Return [x, y] of the center of cell containing provided text 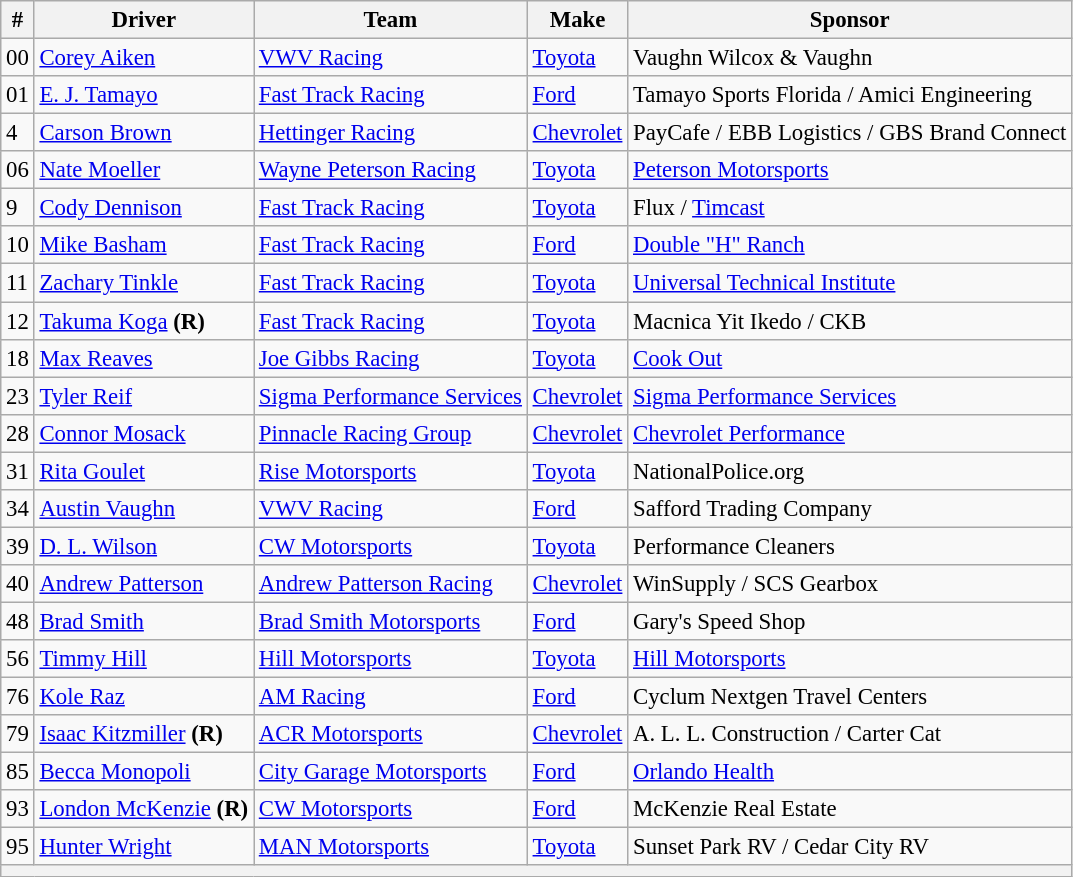
10 [18, 245]
00 [18, 58]
Austin Vaughn [144, 509]
Becca Monopoli [144, 772]
34 [18, 509]
Hunter Wright [144, 847]
Rise Motorsports [391, 471]
Max Reaves [144, 358]
NationalPolice.org [850, 471]
Sunset Park RV / Cedar City RV [850, 847]
28 [18, 433]
Wayne Peterson Racing [391, 170]
Gary's Speed Shop [850, 621]
A. L. L. Construction / Carter Cat [850, 734]
56 [18, 659]
Driver [144, 20]
Andrew Patterson Racing [391, 584]
Double "H" Ranch [850, 245]
Tamayo Sports Florida / Amici Engineering [850, 95]
Connor Mosack [144, 433]
AM Racing [391, 697]
95 [18, 847]
85 [18, 772]
Rita Goulet [144, 471]
E. J. Tamayo [144, 95]
# [18, 20]
39 [18, 546]
Nate Moeller [144, 170]
Sponsor [850, 20]
06 [18, 170]
Carson Brown [144, 133]
Cyclum Nextgen Travel Centers [850, 697]
Andrew Patterson [144, 584]
79 [18, 734]
Make [577, 20]
4 [18, 133]
23 [18, 396]
Kole Raz [144, 697]
Brad Smith Motorsports [391, 621]
McKenzie Real Estate [850, 809]
Performance Cleaners [850, 546]
31 [18, 471]
Tyler Reif [144, 396]
12 [18, 321]
Vaughn Wilcox & Vaughn [850, 58]
WinSupply / SCS Gearbox [850, 584]
Takuma Koga (R) [144, 321]
Isaac Kitzmiller (R) [144, 734]
01 [18, 95]
Zachary Tinkle [144, 283]
Cook Out [850, 358]
Mike Basham [144, 245]
93 [18, 809]
MAN Motorsports [391, 847]
Orlando Health [850, 772]
D. L. Wilson [144, 546]
Pinnacle Racing Group [391, 433]
City Garage Motorsports [391, 772]
Brad Smith [144, 621]
Hettinger Racing [391, 133]
Macnica Yit Ikedo / CKB [850, 321]
London McKenzie (R) [144, 809]
40 [18, 584]
ACR Motorsports [391, 734]
Chevrolet Performance [850, 433]
Timmy Hill [144, 659]
18 [18, 358]
PayCafe / EBB Logistics / GBS Brand Connect [850, 133]
Flux / Timcast [850, 208]
Universal Technical Institute [850, 283]
Peterson Motorsports [850, 170]
Corey Aiken [144, 58]
Team [391, 20]
Safford Trading Company [850, 509]
11 [18, 283]
Cody Dennison [144, 208]
Joe Gibbs Racing [391, 358]
48 [18, 621]
9 [18, 208]
76 [18, 697]
